Search for the cell housing the specified text and yield its (X, Y) center coordinate. 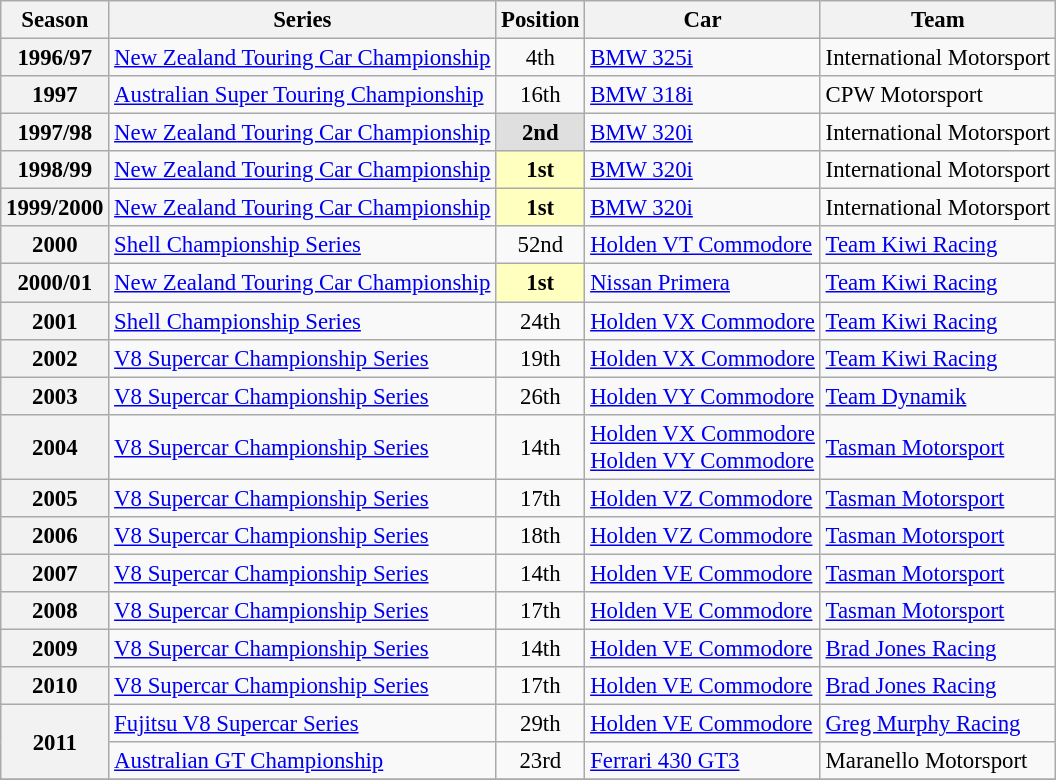
Fujitsu V8 Supercar Series (302, 724)
2008 (55, 611)
2000 (55, 245)
2nd (540, 133)
2006 (55, 536)
2011 (55, 742)
Position (540, 20)
Ferrari 430 GT3 (702, 761)
1997 (55, 95)
BMW 318i (702, 95)
2003 (55, 396)
18th (540, 536)
26th (540, 396)
CPW Motorsport (938, 95)
Australian Super Touring Championship (302, 95)
2005 (55, 498)
2010 (55, 686)
Team (938, 20)
1996/97 (55, 58)
Holden VX CommodoreHolden VY Commodore (702, 446)
Maranello Motorsport (938, 761)
4th (540, 58)
2000/01 (55, 283)
1999/2000 (55, 208)
Holden VT Commodore (702, 245)
29th (540, 724)
Series (302, 20)
BMW 325i (702, 58)
2001 (55, 321)
16th (540, 95)
Team Dynamik (938, 396)
52nd (540, 245)
Car (702, 20)
19th (540, 358)
2009 (55, 648)
Australian GT Championship (302, 761)
24th (540, 321)
Holden VY Commodore (702, 396)
2002 (55, 358)
23rd (540, 761)
Greg Murphy Racing (938, 724)
1997/98 (55, 133)
Season (55, 20)
2007 (55, 573)
Nissan Primera (702, 283)
2004 (55, 446)
1998/99 (55, 170)
